Return the [x, y] coordinate for the center point of the cell that contains the specified text.  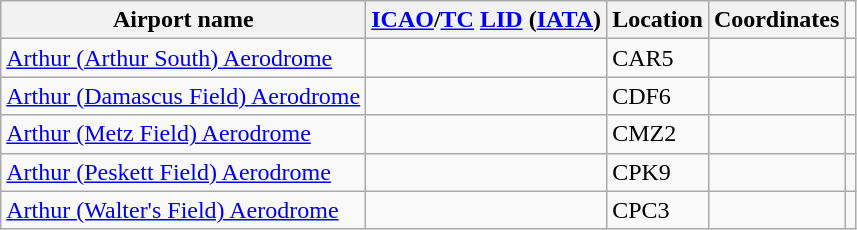
Coordinates [776, 20]
Arthur (Peskett Field) Aerodrome [184, 172]
Location [658, 20]
CPK9 [658, 172]
CDF6 [658, 96]
ICAO/TC LID (IATA) [486, 20]
Arthur (Damascus Field) Aerodrome [184, 96]
Airport name [184, 20]
Arthur (Metz Field) Aerodrome [184, 134]
CPC3 [658, 210]
CMZ2 [658, 134]
Arthur (Walter's Field) Aerodrome [184, 210]
Arthur (Arthur South) Aerodrome [184, 58]
CAR5 [658, 58]
